Search for the cell housing the specified text and yield its (x, y) center coordinate. 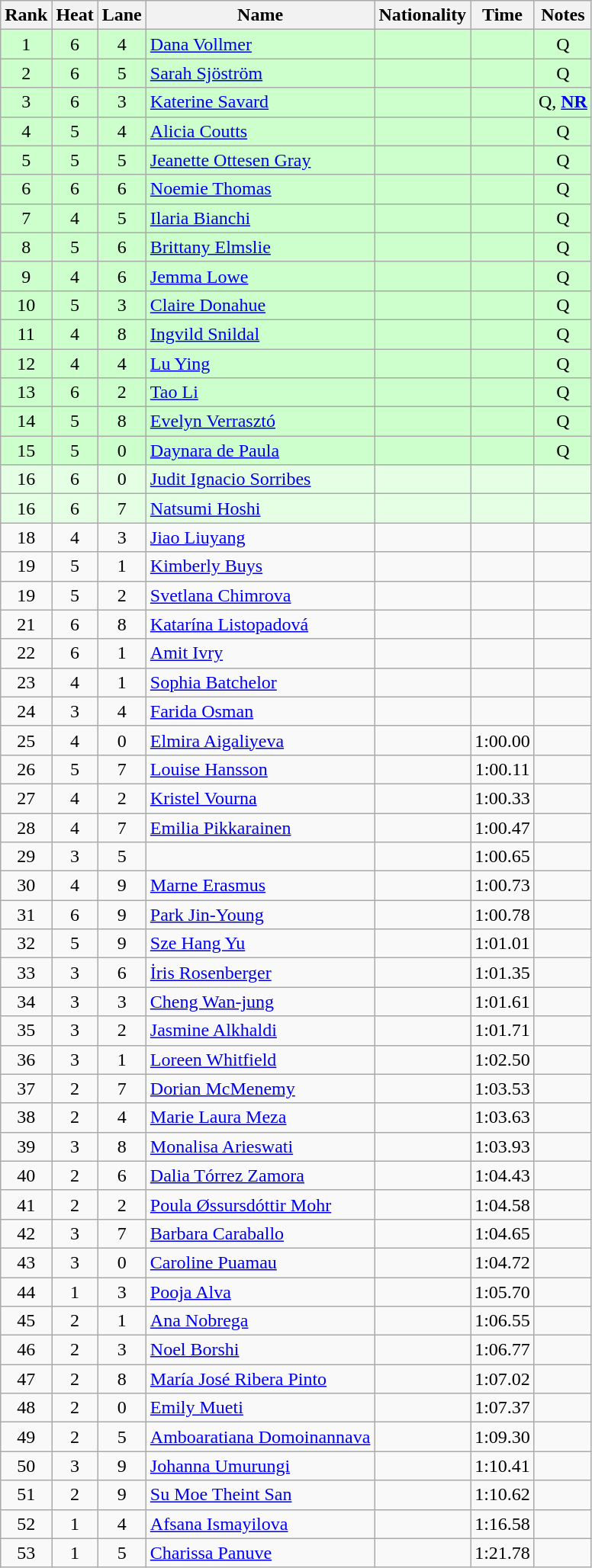
53 (26, 1553)
33 (26, 973)
28 (26, 827)
42 (26, 1233)
Marie Laura Meza (260, 1117)
11 (26, 334)
Claire Donahue (260, 305)
Judit Ignacio Sorribes (260, 479)
32 (26, 944)
34 (26, 1002)
Monalisa Arieswati (260, 1146)
1:04.58 (503, 1204)
1:16.58 (503, 1524)
1:07.37 (503, 1408)
Jiao Liuyang (260, 537)
Lane (122, 15)
27 (26, 798)
Marne Erasmus (260, 886)
Jemma Lowe (260, 276)
30 (26, 886)
Daynara de Paula (260, 451)
Park Jin-Young (260, 915)
1:04.43 (503, 1175)
Katerine Savard (260, 102)
35 (26, 1031)
Pooja Alva (260, 1292)
Q, NR (563, 102)
Dorian McMenemy (260, 1089)
Nationality (423, 15)
Sarah Sjöström (260, 73)
Amit Ivry (260, 653)
1:06.77 (503, 1350)
Emily Mueti (260, 1408)
Emilia Pikkarainen (260, 827)
51 (26, 1495)
Lu Ying (260, 364)
1:07.02 (503, 1379)
Loreen Whitfield (260, 1060)
Louise Hansson (260, 769)
36 (26, 1060)
Farida Osman (260, 711)
40 (26, 1175)
1:03.63 (503, 1117)
1:00.00 (503, 740)
Ilaria Bianchi (260, 218)
1:10.62 (503, 1495)
43 (26, 1262)
10 (26, 305)
1:00.33 (503, 798)
37 (26, 1089)
Evelyn Verrasztó (260, 422)
45 (26, 1321)
25 (26, 740)
Noel Borshi (260, 1350)
Cheng Wan-jung (260, 1002)
14 (26, 422)
Kristel Vourna (260, 798)
38 (26, 1117)
María José Ribera Pinto (260, 1379)
Amboaratiana Domoinannava (260, 1437)
1:00.47 (503, 827)
46 (26, 1350)
Johanna Umurungi (260, 1466)
47 (26, 1379)
Katarína Listopadová (260, 624)
13 (26, 393)
Brittany Elmslie (260, 247)
23 (26, 682)
İris Rosenberger (260, 973)
1:02.50 (503, 1060)
22 (26, 653)
39 (26, 1146)
Barbara Caraballo (260, 1233)
12 (26, 364)
Tao Li (260, 393)
Time (503, 15)
1:09.30 (503, 1437)
49 (26, 1437)
1:00.73 (503, 886)
Jasmine Alkhaldi (260, 1031)
Heat (75, 15)
1:21.78 (503, 1553)
1:03.93 (503, 1146)
26 (26, 769)
Kimberly Buys (260, 566)
21 (26, 624)
Ingvild Snildal (260, 334)
1:00.78 (503, 915)
Ana Nobrega (260, 1321)
15 (26, 451)
Alicia Coutts (260, 131)
Dana Vollmer (260, 44)
Caroline Puamau (260, 1262)
Poula Øssursdóttir Mohr (260, 1204)
Charissa Panuve (260, 1553)
24 (26, 711)
Notes (563, 15)
48 (26, 1408)
18 (26, 537)
29 (26, 857)
1:01.61 (503, 1002)
Natsumi Hoshi (260, 508)
1:04.72 (503, 1262)
1:01.71 (503, 1031)
Dalia Tórrez Zamora (260, 1175)
1:05.70 (503, 1292)
Elmira Aigaliyeva (260, 740)
1:03.53 (503, 1089)
1:00.11 (503, 769)
52 (26, 1524)
Sze Hang Yu (260, 944)
Noemie Thomas (260, 189)
1:10.41 (503, 1466)
1:06.55 (503, 1321)
1:04.65 (503, 1233)
Afsana Ismayilova (260, 1524)
Svetlana Chimrova (260, 595)
1:01.35 (503, 973)
44 (26, 1292)
1:01.01 (503, 944)
Su Moe Theint San (260, 1495)
41 (26, 1204)
Sophia Batchelor (260, 682)
Rank (26, 15)
50 (26, 1466)
31 (26, 915)
Name (260, 15)
Jeanette Ottesen Gray (260, 160)
1:00.65 (503, 857)
